Provide the (x, y) coordinate of the cell's center where the given text is located.  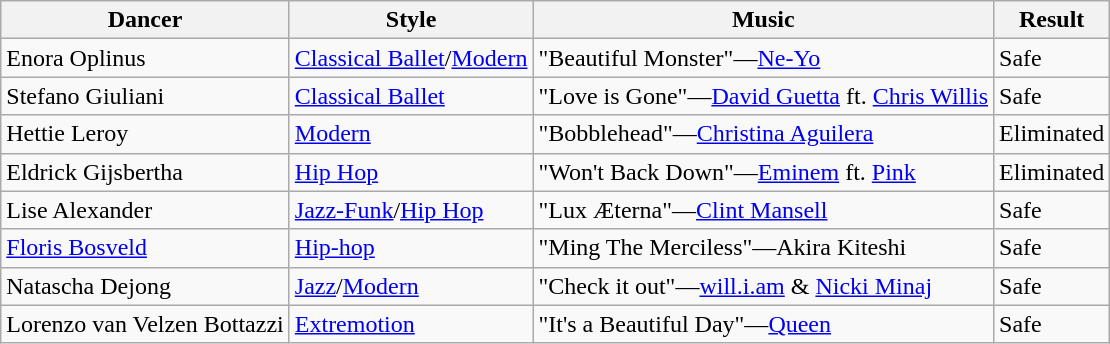
"Beautiful Monster"—Ne-Yo (764, 58)
Jazz/Modern (411, 286)
Music (764, 20)
Hip Hop (411, 172)
Enora Oplinus (146, 58)
"Ming The Merciless"—Akira Kiteshi (764, 248)
"Lux Æterna"—Clint Mansell (764, 210)
"Check it out"—will.i.am & Nicki Minaj (764, 286)
Result (1052, 20)
Dancer (146, 20)
Jazz-Funk/Hip Hop (411, 210)
Classical Ballet/Modern (411, 58)
"Won't Back Down"—Eminem ft. Pink (764, 172)
Stefano Giuliani (146, 96)
Style (411, 20)
Eldrick Gijsbertha (146, 172)
Hettie Leroy (146, 134)
Hip-hop (411, 248)
"It's a Beautiful Day"—Queen (764, 324)
Floris Bosveld (146, 248)
Lorenzo van Velzen Bottazzi (146, 324)
Lise Alexander (146, 210)
"Bobblehead"—Christina Aguilera (764, 134)
Classical Ballet (411, 96)
Modern (411, 134)
Natascha Dejong (146, 286)
"Love is Gone"—David Guetta ft. Chris Willis (764, 96)
Extremotion (411, 324)
